Capture the cell that displays the provided text and extract its (X, Y) central coordinate. 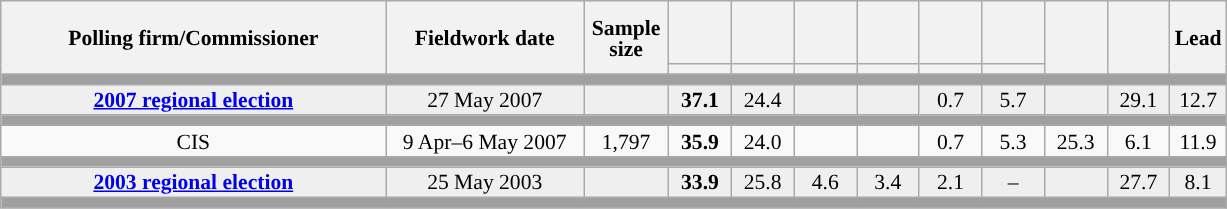
2.1 (950, 182)
3.4 (888, 182)
25 May 2003 (485, 182)
25.8 (762, 182)
27.7 (1138, 182)
Lead (1198, 38)
8.1 (1198, 182)
5.3 (1014, 142)
35.9 (700, 142)
2007 regional election (194, 100)
5.7 (1014, 100)
– (1014, 182)
2003 regional election (194, 182)
CIS (194, 142)
9 Apr–6 May 2007 (485, 142)
25.3 (1076, 142)
Polling firm/Commissioner (194, 38)
1,797 (626, 142)
24.0 (762, 142)
11.9 (1198, 142)
Fieldwork date (485, 38)
12.7 (1198, 100)
4.6 (826, 182)
29.1 (1138, 100)
33.9 (700, 182)
Sample size (626, 38)
27 May 2007 (485, 100)
6.1 (1138, 142)
24.4 (762, 100)
37.1 (700, 100)
